For the text-containing cell, return its midpoint in (x, y) coordinate format. 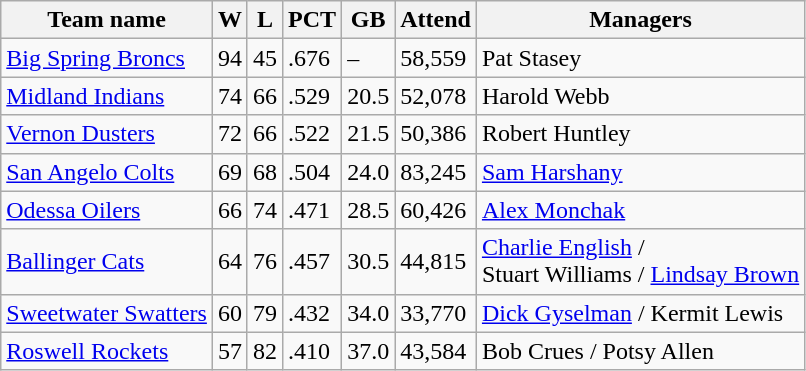
GB (368, 20)
.522 (312, 134)
64 (230, 262)
San Angelo Colts (107, 172)
Midland Indians (107, 96)
.529 (312, 96)
.457 (312, 262)
– (368, 58)
37.0 (368, 351)
57 (230, 351)
Robert Huntley (640, 134)
68 (264, 172)
30.5 (368, 262)
33,770 (436, 313)
76 (264, 262)
Attend (436, 20)
20.5 (368, 96)
Dick Gyselman / Kermit Lewis (640, 313)
Team name (107, 20)
94 (230, 58)
79 (264, 313)
Vernon Dusters (107, 134)
.432 (312, 313)
52,078 (436, 96)
60,426 (436, 210)
50,386 (436, 134)
24.0 (368, 172)
Sweetwater Swatters (107, 313)
45 (264, 58)
Roswell Rockets (107, 351)
28.5 (368, 210)
44,815 (436, 262)
Bob Crues / Potsy Allen (640, 351)
83,245 (436, 172)
Managers (640, 20)
34.0 (368, 313)
21.5 (368, 134)
L (264, 20)
Odessa Oilers (107, 210)
Sam Harshany (640, 172)
43,584 (436, 351)
72 (230, 134)
69 (230, 172)
Charlie English / Stuart Williams / Lindsay Brown (640, 262)
Alex Monchak (640, 210)
.504 (312, 172)
60 (230, 313)
Ballinger Cats (107, 262)
.676 (312, 58)
Harold Webb (640, 96)
82 (264, 351)
Big Spring Broncs (107, 58)
Pat Stasey (640, 58)
PCT (312, 20)
.410 (312, 351)
W (230, 20)
.471 (312, 210)
58,559 (436, 58)
